Output the [X, Y] coordinate of the center of the cell containing the given text.  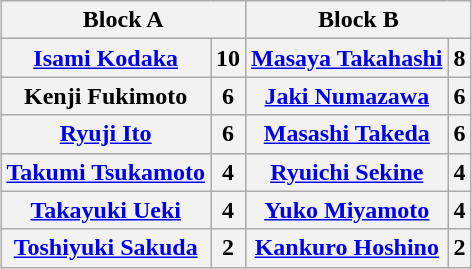
Ryuichi Sekine [347, 172]
Masashi Takeda [347, 134]
Ryuji Ito [106, 134]
Kankuro Hoshino [347, 248]
Isami Kodaka [106, 58]
Block A [124, 20]
Jaki Numazawa [347, 96]
10 [228, 58]
Takumi Tsukamoto [106, 172]
Yuko Miyamoto [347, 210]
Toshiyuki Sakuda [106, 248]
Takayuki Ueki [106, 210]
Masaya Takahashi [347, 58]
8 [460, 58]
Kenji Fukimoto [106, 96]
Block B [359, 20]
